Provide the [X, Y] coordinate of the cell's center where the given text is located.  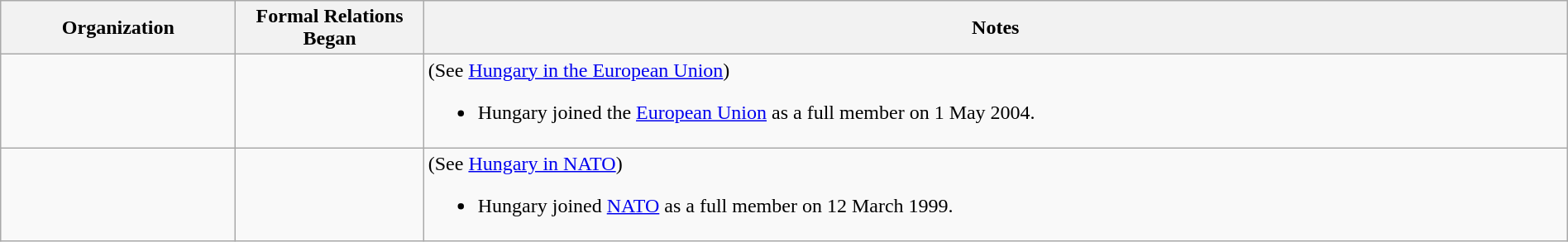
(See Hungary in NATO)Hungary joined NATO as a full member on 12 March 1999. [996, 195]
Formal Relations Began [329, 28]
Notes [996, 28]
Organization [118, 28]
(See Hungary in the European Union)Hungary joined the European Union as a full member on 1 May 2004. [996, 101]
